For the text-containing cell, return its midpoint in (x, y) coordinate format. 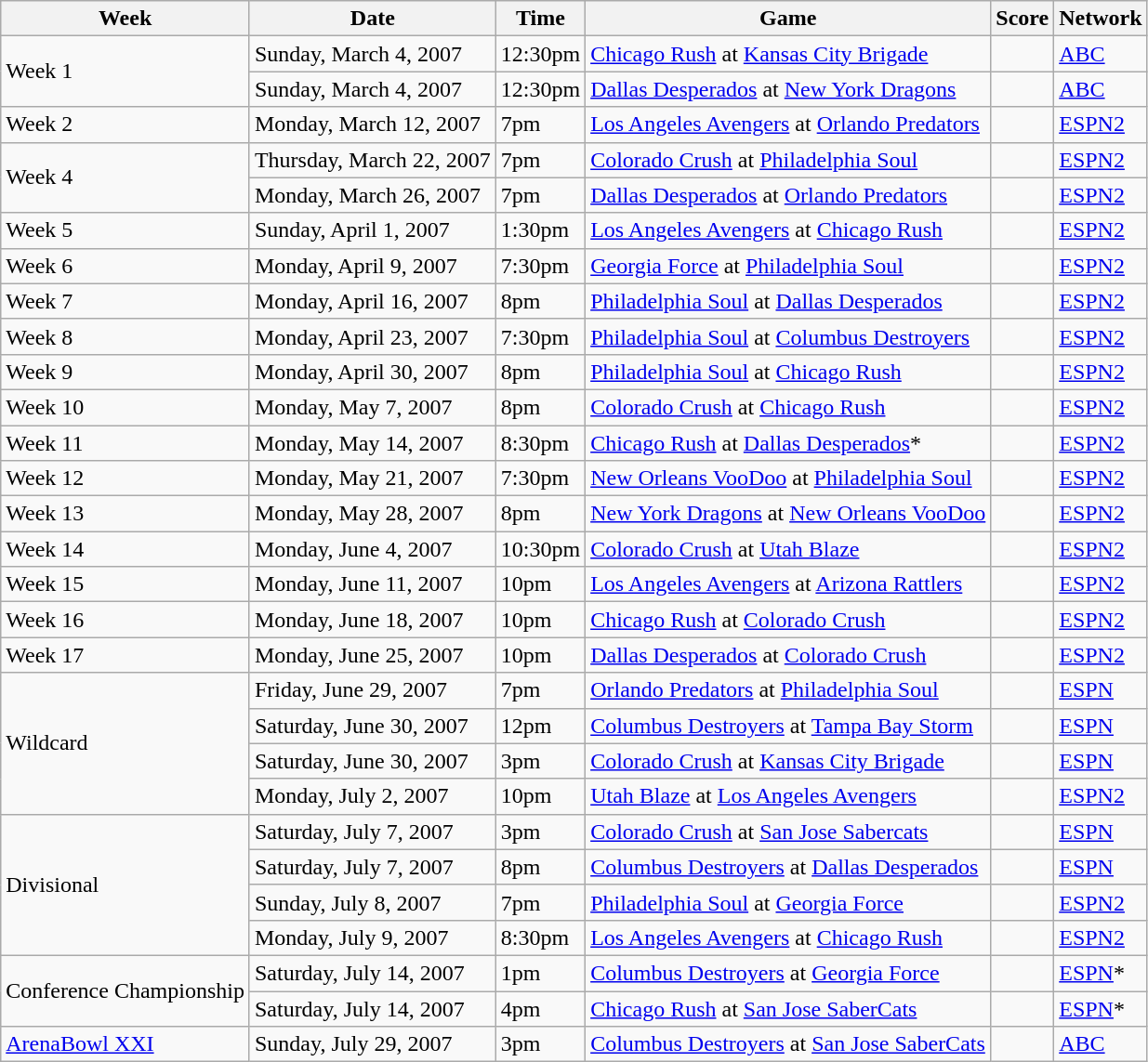
Week 13 (125, 514)
Orlando Predators at Philadelphia Soul (788, 690)
Monday, May 14, 2007 (372, 443)
Monday, July 2, 2007 (372, 796)
ArenaBowl XXI (125, 1044)
Week 17 (125, 655)
Colorado Crush at Philadelphia Soul (788, 160)
Week 15 (125, 584)
Monday, May 28, 2007 (372, 514)
Chicago Rush at Colorado Crush (788, 620)
Divisional (125, 885)
4pm (540, 1008)
Week 12 (125, 479)
Monday, April 16, 2007 (372, 301)
Week 8 (125, 336)
Sunday, July 8, 2007 (372, 902)
Columbus Destroyers at Tampa Bay Storm (788, 726)
Monday, June 4, 2007 (372, 549)
Monday, April 30, 2007 (372, 372)
Week (125, 19)
Los Angeles Avengers at Orlando Predators (788, 125)
Colorado Crush at Chicago Rush (788, 407)
Colorado Crush at Kansas City Brigade (788, 761)
1:30pm (540, 230)
Colorado Crush at San Jose Sabercats (788, 832)
Network (1101, 19)
Time (540, 19)
Columbus Destroyers at San Jose SaberCats (788, 1044)
Week 4 (125, 177)
New York Dragons at New Orleans VooDoo (788, 514)
Score (1023, 19)
Monday, March 12, 2007 (372, 125)
Philadelphia Soul at Georgia Force (788, 902)
10:30pm (540, 549)
Week 7 (125, 301)
Monday, May 7, 2007 (372, 407)
Monday, April 23, 2007 (372, 336)
Utah Blaze at Los Angeles Avengers (788, 796)
Thursday, March 22, 2007 (372, 160)
Week 2 (125, 125)
Columbus Destroyers at Georgia Force (788, 973)
Philadelphia Soul at Dallas Desperados (788, 301)
Philadelphia Soul at Columbus Destroyers (788, 336)
Friday, June 29, 2007 (372, 690)
Week 5 (125, 230)
Sunday, July 29, 2007 (372, 1044)
Dallas Desperados at Orlando Predators (788, 195)
Conference Championship (125, 990)
Georgia Force at Philadelphia Soul (788, 266)
Date (372, 19)
Chicago Rush at San Jose SaberCats (788, 1008)
Game (788, 19)
Week 9 (125, 372)
Week 6 (125, 266)
Sunday, April 1, 2007 (372, 230)
Week 1 (125, 72)
Dallas Desperados at New York Dragons (788, 89)
Wildcard (125, 743)
New Orleans VooDoo at Philadelphia Soul (788, 479)
12pm (540, 726)
Philadelphia Soul at Chicago Rush (788, 372)
Columbus Destroyers at Dallas Desperados (788, 867)
Chicago Rush at Dallas Desperados* (788, 443)
Monday, July 9, 2007 (372, 937)
1pm (540, 973)
Monday, June 25, 2007 (372, 655)
Monday, June 18, 2007 (372, 620)
Monday, June 11, 2007 (372, 584)
Monday, May 21, 2007 (372, 479)
Week 14 (125, 549)
Week 11 (125, 443)
Week 16 (125, 620)
Chicago Rush at Kansas City Brigade (788, 54)
Monday, April 9, 2007 (372, 266)
Los Angeles Avengers at Arizona Rattlers (788, 584)
Monday, March 26, 2007 (372, 195)
Dallas Desperados at Colorado Crush (788, 655)
Week 10 (125, 407)
Colorado Crush at Utah Blaze (788, 549)
